Return the [X, Y] coordinate for the center point of the cell that contains the specified text.  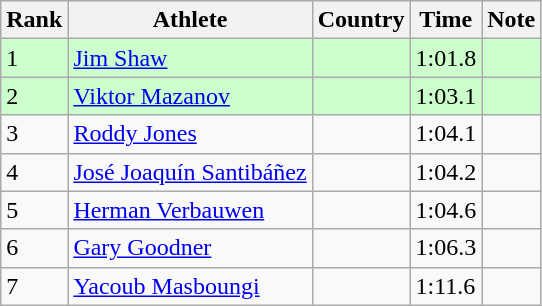
1:03.1 [446, 96]
Country [361, 20]
1:01.8 [446, 58]
Yacoub Masboungi [190, 286]
2 [34, 96]
1:04.6 [446, 210]
5 [34, 210]
Note [512, 20]
Viktor Mazanov [190, 96]
José Joaquín Santibáñez [190, 172]
Roddy Jones [190, 134]
1:04.2 [446, 172]
1:04.1 [446, 134]
Jim Shaw [190, 58]
Gary Goodner [190, 248]
1:06.3 [446, 248]
3 [34, 134]
Time [446, 20]
7 [34, 286]
4 [34, 172]
Herman Verbauwen [190, 210]
1:11.6 [446, 286]
Athlete [190, 20]
6 [34, 248]
1 [34, 58]
Rank [34, 20]
